Determine the [x, y] coordinate at the center of the cell enclosing the given text.  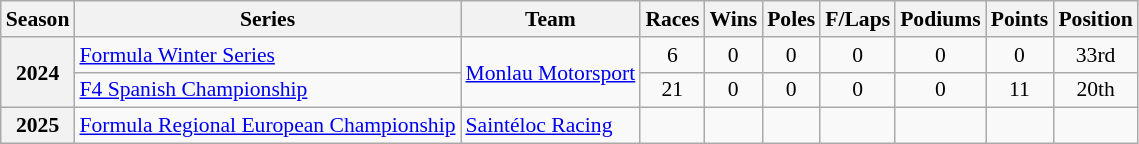
Points [1020, 19]
F/Laps [858, 19]
Monlau Motorsport [550, 72]
Podiums [940, 19]
2025 [38, 126]
Position [1095, 19]
Wins [733, 19]
Team [550, 19]
20th [1095, 90]
21 [672, 90]
Formula Winter Series [267, 55]
Season [38, 19]
11 [1020, 90]
Poles [791, 19]
Series [267, 19]
6 [672, 55]
2024 [38, 72]
Formula Regional European Championship [267, 126]
Races [672, 19]
F4 Spanish Championship [267, 90]
33rd [1095, 55]
Saintéloc Racing [550, 126]
